Extract the [x, y] coordinate from the center of the cell holding the provided text.  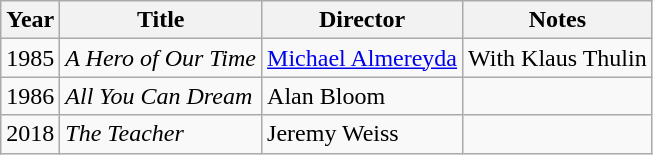
Jeremy Weiss [362, 134]
2018 [30, 134]
1985 [30, 58]
Alan Bloom [362, 96]
Year [30, 20]
Title [161, 20]
Michael Almereyda [362, 58]
Director [362, 20]
Notes [558, 20]
With Klaus Thulin [558, 58]
A Hero of Our Time [161, 58]
1986 [30, 96]
All You Can Dream [161, 96]
The Teacher [161, 134]
